Return [X, Y] of the center of cell containing provided text 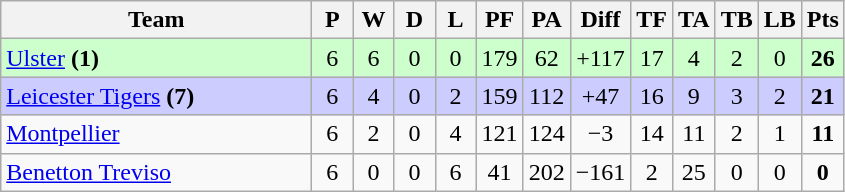
Montpellier [156, 134]
1 [780, 134]
PA [546, 20]
TF [652, 20]
−3 [600, 134]
W [374, 20]
TA [694, 20]
TB [736, 20]
L [456, 20]
14 [652, 134]
16 [652, 96]
202 [546, 172]
+117 [600, 58]
LB [780, 20]
PF [500, 20]
P [332, 20]
3 [736, 96]
9 [694, 96]
21 [822, 96]
Leicester Tigers (7) [156, 96]
−161 [600, 172]
112 [546, 96]
Diff [600, 20]
26 [822, 58]
159 [500, 96]
41 [500, 172]
Team [156, 20]
D [414, 20]
+47 [600, 96]
25 [694, 172]
124 [546, 134]
Pts [822, 20]
17 [652, 58]
Ulster (1) [156, 58]
Benetton Treviso [156, 172]
62 [546, 58]
179 [500, 58]
121 [500, 134]
